Capture the cell that displays the provided text and extract its [x, y] central coordinate. 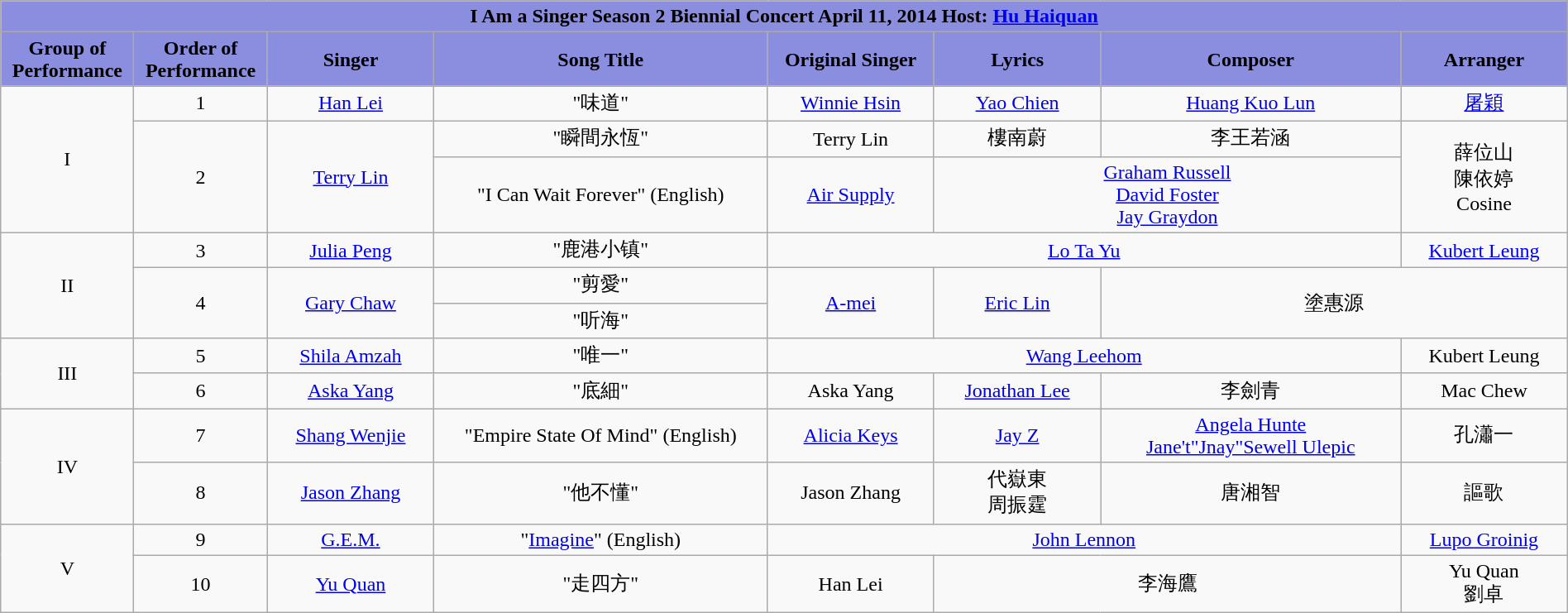
V [68, 568]
10 [200, 584]
"他不懂" [600, 493]
6 [200, 390]
Singer [351, 60]
Shila Amzah [351, 356]
9 [200, 539]
1 [200, 104]
Gary Chaw [351, 303]
"唯一" [600, 356]
Angela HunteJane't"Jnay"Sewell Ulepic [1250, 435]
II [68, 285]
李劍青 [1250, 390]
Mac Chew [1484, 390]
2 [200, 177]
"底細" [600, 390]
"瞬間永恆" [600, 139]
"Imagine" (English) [600, 539]
"味道" [600, 104]
"剪愛" [600, 286]
李王若涵 [1250, 139]
Alicia Keys [851, 435]
3 [200, 250]
Shang Wenjie [351, 435]
G.E.M. [351, 539]
Jonathan Lee [1017, 390]
5 [200, 356]
Graham RussellDavid FosterJay Graydon [1167, 194]
Song Title [600, 60]
John Lennon [1084, 539]
孔瀟一 [1484, 435]
Yu Quan劉卓 [1484, 584]
塗惠源 [1334, 303]
I Am a Singer Season 2 Biennial Concert April 11, 2014 Host: Hu Haiquan [784, 17]
Lo Ta Yu [1084, 250]
Lupo Groinig [1484, 539]
Lyrics [1017, 60]
7 [200, 435]
樓南蔚 [1017, 139]
"听海" [600, 321]
"I Can Wait Forever" (English) [600, 194]
Eric Lin [1017, 303]
李海鷹 [1167, 584]
"鹿港小镇" [600, 250]
III [68, 374]
IV [68, 467]
Air Supply [851, 194]
Wang Leehom [1084, 356]
"走四方" [600, 584]
Julia Peng [351, 250]
Huang Kuo Lun [1250, 104]
Winnie Hsin [851, 104]
8 [200, 493]
Order of Performance [200, 60]
Composer [1250, 60]
屠穎 [1484, 104]
4 [200, 303]
唐湘智 [1250, 493]
Jay Z [1017, 435]
薛位山陳依婷Cosine [1484, 177]
Original Singer [851, 60]
Yu Quan [351, 584]
謳歌 [1484, 493]
Yao Chien [1017, 104]
代嶽東周振霆 [1017, 493]
I [68, 159]
"Empire State Of Mind" (English) [600, 435]
A-mei [851, 303]
Arranger [1484, 60]
Group of Performance [68, 60]
